Extract the (x, y) coordinate from the center of the cell holding the provided text.  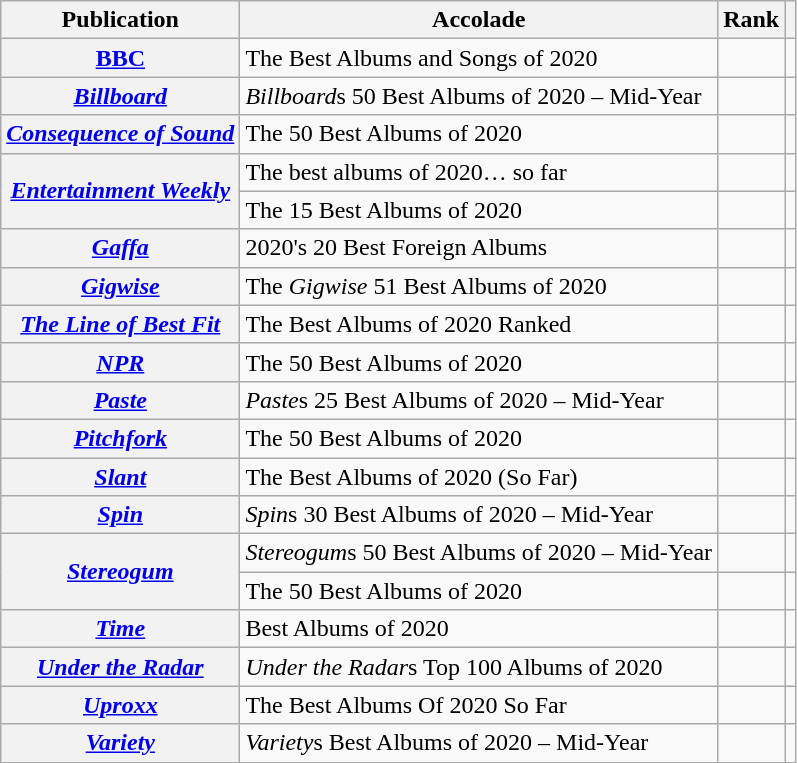
Consequence of Sound (120, 134)
NPR (120, 362)
Variety (120, 743)
Stereogums 50 Best Albums of 2020 – Mid-Year (479, 553)
Slant (120, 477)
Pitchfork (120, 438)
Gaffa (120, 248)
The 15 Best Albums of 2020 (479, 210)
Under the Radar (120, 667)
The Best Albums of 2020 (So Far) (479, 477)
BBC (120, 58)
Billboards 50 Best Albums of 2020 – Mid-Year (479, 96)
The Best Albums of 2020 Ranked (479, 324)
2020's 20 Best Foreign Albums (479, 248)
Uproxx (120, 705)
The Gigwise 51 Best Albums of 2020 (479, 286)
Pastes 25 Best Albums of 2020 – Mid-Year (479, 400)
Best Albums of 2020 (479, 629)
Paste (120, 400)
Spin (120, 515)
Under the Radars Top 100 Albums of 2020 (479, 667)
Billboard (120, 96)
Gigwise (120, 286)
The Best Albums and Songs of 2020 (479, 58)
Varietys Best Albums of 2020 – Mid-Year (479, 743)
Stereogum (120, 572)
Spins 30 Best Albums of 2020 – Mid-Year (479, 515)
The best albums of 2020… so far (479, 172)
Time (120, 629)
Publication (120, 20)
Rank (752, 20)
Entertainment Weekly (120, 191)
Accolade (479, 20)
The Best Albums Of 2020 So Far (479, 705)
The Line of Best Fit (120, 324)
